Extract the [X, Y] coordinate from the center of the cell holding the provided text.  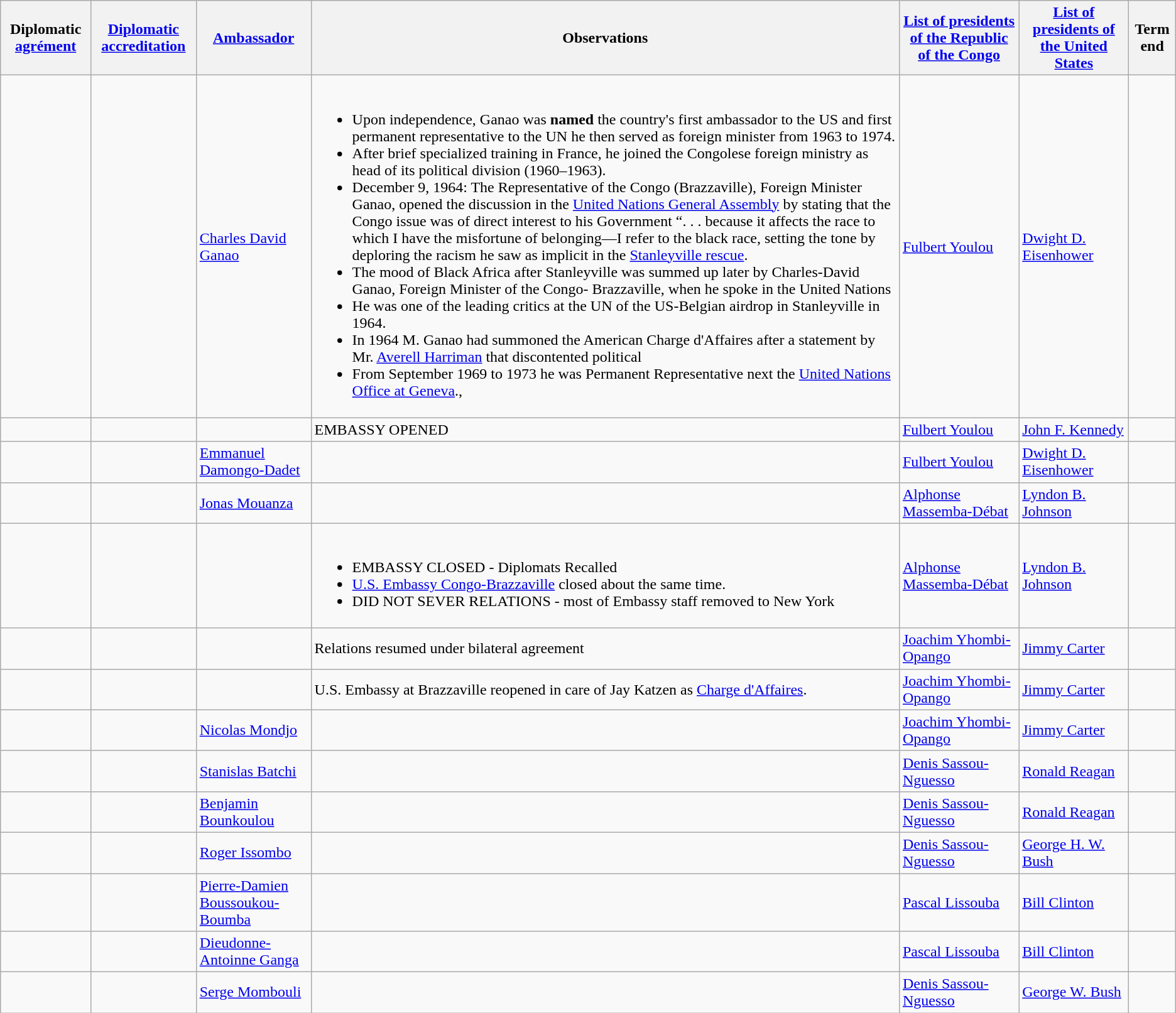
Relations resumed under bilateral agreement [605, 648]
EMBASSY OPENED [605, 430]
Emmanuel Damongo-Dadet [254, 462]
Jonas Mouanza [254, 502]
Dieudonne-Antoinne Ganga [254, 952]
Diplomatic accreditation [144, 38]
Term end [1152, 38]
List of presidents of the United States [1074, 38]
U.S. Embassy at Brazzaville reopened in care of Jay Katzen as Charge d'Affaires. [605, 690]
Diplomatic agrément [46, 38]
Charles David Ganao [254, 246]
Ambassador [254, 38]
John F. Kennedy [1074, 430]
List of presidents of the Republic of the Congo [959, 38]
Nicolas Mondjo [254, 730]
Observations [605, 38]
George H. W. Bush [1074, 853]
Stanislas Batchi [254, 771]
George W. Bush [1074, 992]
Benjamin Bounkoulou [254, 811]
Roger Issombo [254, 853]
Pierre-Damien Boussoukou-Boumba [254, 902]
Serge Mombouli [254, 992]
